Determine the [X, Y] coordinate at the center of the cell enclosing the given text.  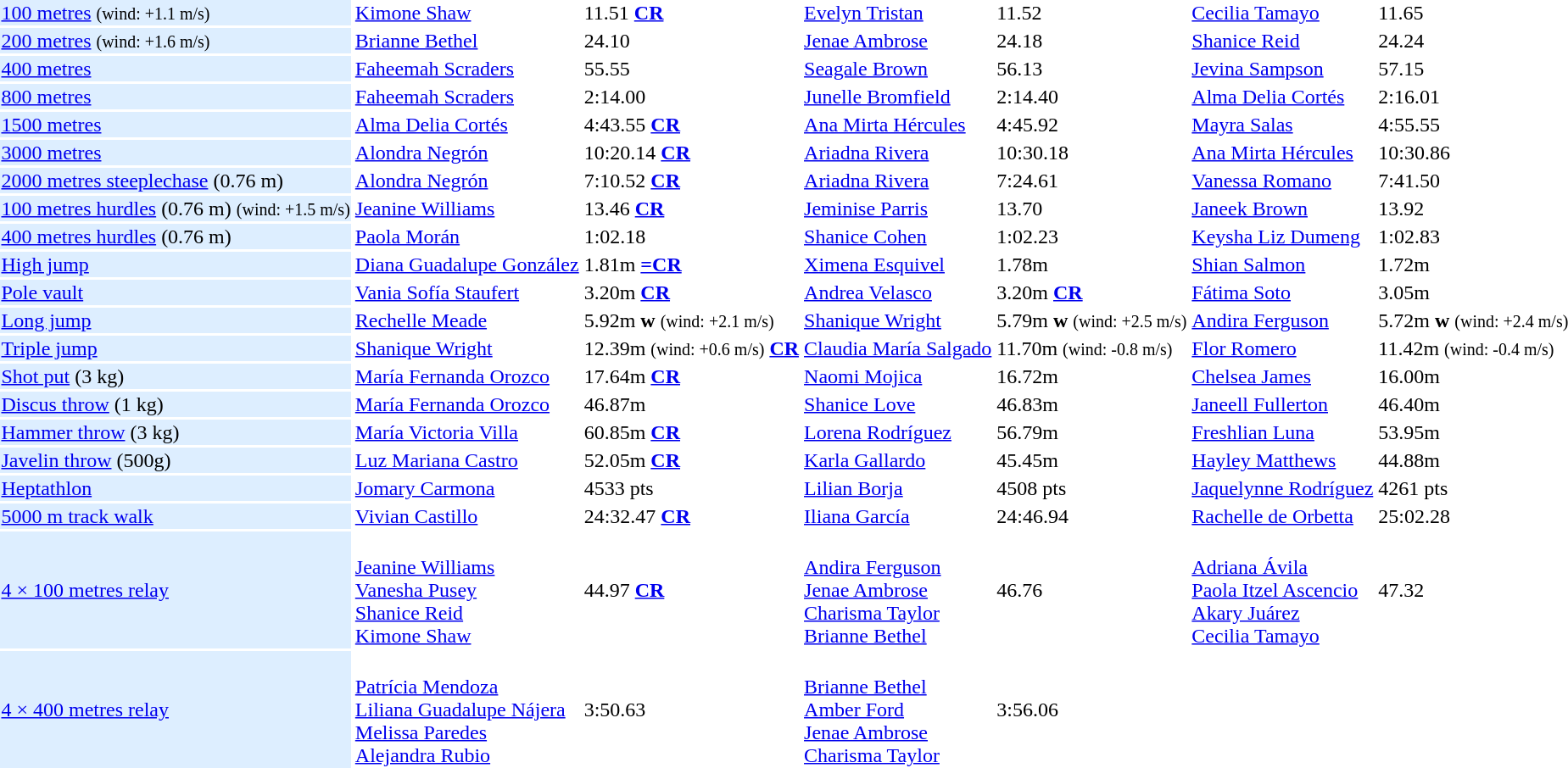
Triple jump [176, 348]
High jump [176, 264]
Evelyn Tristan [898, 13]
Jomary Carmona [466, 488]
12.39m (wind: +0.6 m/s) CR [691, 348]
Mayra Salas [1282, 125]
16.72m [1092, 376]
Jevina Sampson [1282, 69]
Jenae Ambrose [898, 41]
Andrea Velasco [898, 292]
Vanessa Romano [1282, 181]
Javelin throw (500g) [176, 460]
400 metres hurdles (0.76 m) [176, 237]
Kimone Shaw [466, 13]
Shot put (3 kg) [176, 376]
Luz Mariana Castro [466, 460]
Pole vault [176, 292]
24.18 [1092, 41]
3000 metres [176, 153]
800 metres [176, 97]
Long jump [176, 320]
5.79m w (wind: +2.5 m/s) [1092, 320]
Shanice Cohen [898, 237]
56.13 [1092, 69]
13.70 [1092, 209]
Ximena Esquivel [898, 264]
Seagale Brown [898, 69]
Adriana ÁvilaPaola Itzel AscencioAkary JuárezCecilia Tamayo [1282, 590]
Hammer throw (3 kg) [176, 432]
Rechelle Meade [466, 320]
Claudia María Salgado [898, 348]
1.78m [1092, 264]
4 × 100 metres relay [176, 590]
Heptathlon [176, 488]
5.92m w (wind: +2.1 m/s) [691, 320]
7:24.61 [1092, 181]
Jaquelynne Rodríguez [1282, 488]
4:45.92 [1092, 125]
1.81m =CR [691, 264]
Paola Morán [466, 237]
Flor Romero [1282, 348]
1:02.18 [691, 237]
Vivian Castillo [466, 516]
10:20.14 CR [691, 153]
56.79m [1092, 432]
1:02.23 [1092, 237]
Vania Sofía Staufert [466, 292]
4 × 400 metres relay [176, 710]
Chelsea James [1282, 376]
24.10 [691, 41]
5000 m track walk [176, 516]
100 metres hurdles (0.76 m) (wind: +1.5 m/s) [176, 209]
Naomi Mojica [898, 376]
Discus throw (1 kg) [176, 404]
Lilian Borja [898, 488]
Janeell Fullerton [1282, 404]
Andira FergusonJenae AmbroseCharisma TaylorBrianne Bethel [898, 590]
45.45m [1092, 460]
44.97 CR [691, 590]
2:14.40 [1092, 97]
200 metres (wind: +1.6 m/s) [176, 41]
Shian Salmon [1282, 264]
3:50.63 [691, 710]
Jeanine WilliamsVanesha PuseyShanice ReidKimone Shaw [466, 590]
46.87m [691, 404]
100 metres (wind: +1.1 m/s) [176, 13]
Junelle Bromfield [898, 97]
Rachelle de Orbetta [1282, 516]
11.51 CR [691, 13]
Janeek Brown [1282, 209]
Andira Ferguson [1282, 320]
María Victoria Villa [466, 432]
17.64m CR [691, 376]
Cecilia Tamayo [1282, 13]
Hayley Matthews [1282, 460]
10:30.18 [1092, 153]
52.05m CR [691, 460]
4508 pts [1092, 488]
24:32.47 CR [691, 516]
Jeminise Parris [898, 209]
Keysha Liz Dumeng [1282, 237]
Brianne BethelAmber FordJenae AmbroseCharisma Taylor [898, 710]
Iliana García [898, 516]
400 metres [176, 69]
24:46.94 [1092, 516]
3:56.06 [1092, 710]
11.52 [1092, 13]
2:14.00 [691, 97]
46.76 [1092, 590]
55.55 [691, 69]
Shanice Love [898, 404]
13.46 CR [691, 209]
46.83m [1092, 404]
4:43.55 CR [691, 125]
Jeanine Williams [466, 209]
Shanice Reid [1282, 41]
1500 metres [176, 125]
Diana Guadalupe González [466, 264]
60.85m CR [691, 432]
7:10.52 CR [691, 181]
4533 pts [691, 488]
Fátima Soto [1282, 292]
11.70m (wind: -0.8 m/s) [1092, 348]
Karla Gallardo [898, 460]
Lorena Rodríguez [898, 432]
Patrícia MendozaLiliana Guadalupe NájeraMelissa ParedesAlejandra Rubio [466, 710]
Freshlian Luna [1282, 432]
Brianne Bethel [466, 41]
2000 metres steeplechase (0.76 m) [176, 181]
